Capture the cell that displays the provided text and extract its (x, y) central coordinate. 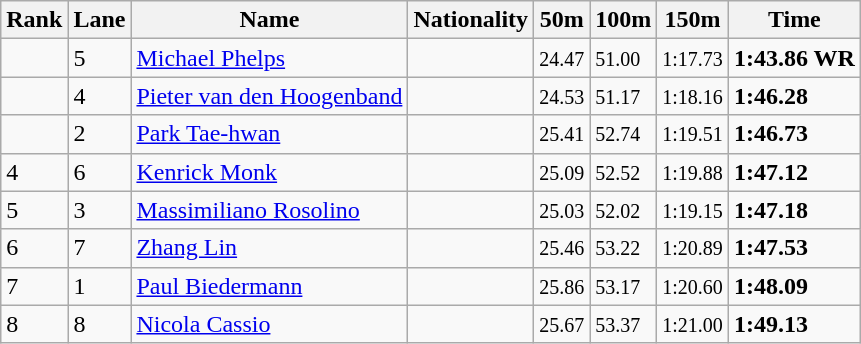
Name (270, 20)
51.17 (624, 96)
Kenrick Monk (270, 172)
1 (100, 286)
150m (693, 20)
Pieter van den Hoogenband (270, 96)
Time (794, 20)
53.22 (624, 248)
2 (100, 134)
1:18.16 (693, 96)
50m (562, 20)
25.46 (562, 248)
25.41 (562, 134)
53.17 (624, 286)
24.53 (562, 96)
1:19.88 (693, 172)
25.86 (562, 286)
Lane (100, 20)
52.74 (624, 134)
25.67 (562, 324)
Park Tae-hwan (270, 134)
1:46.28 (794, 96)
100m (624, 20)
Zhang Lin (270, 248)
1:19.51 (693, 134)
1:20.89 (693, 248)
1:17.73 (693, 58)
52.52 (624, 172)
Michael Phelps (270, 58)
1:48.09 (794, 286)
1:49.13 (794, 324)
Nationality (471, 20)
1:47.53 (794, 248)
Rank (34, 20)
Nicola Cassio (270, 324)
25.09 (562, 172)
51.00 (624, 58)
1:47.18 (794, 210)
Massimiliano Rosolino (270, 210)
1:20.60 (693, 286)
1:46.73 (794, 134)
3 (100, 210)
1:43.86 WR (794, 58)
25.03 (562, 210)
1:47.12 (794, 172)
1:19.15 (693, 210)
24.47 (562, 58)
Paul Biedermann (270, 286)
53.37 (624, 324)
52.02 (624, 210)
1:21.00 (693, 324)
